Capture the cell that displays the provided text and extract its (X, Y) central coordinate. 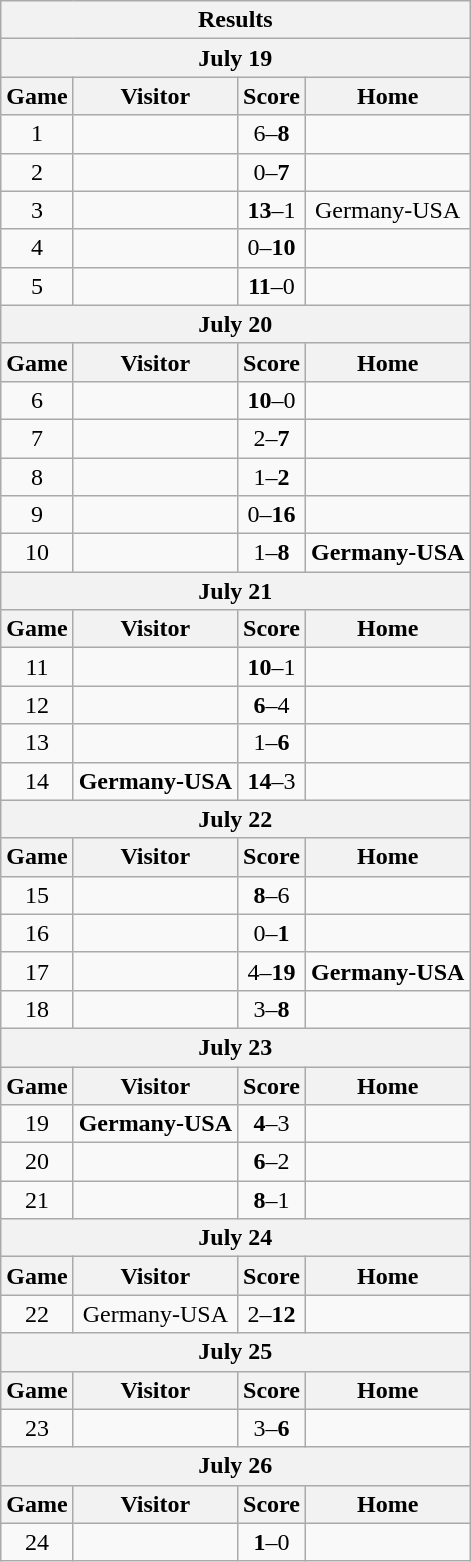
4 (37, 248)
July 21 (236, 591)
0–16 (272, 515)
17 (37, 971)
1–2 (272, 477)
3–8 (272, 1009)
8–6 (272, 895)
2–12 (272, 1314)
23 (37, 1428)
9 (37, 515)
5 (37, 286)
6–2 (272, 1162)
20 (37, 1162)
0–10 (272, 248)
18 (37, 1009)
3–6 (272, 1428)
July 22 (236, 819)
1–0 (272, 1542)
6 (37, 400)
11–0 (272, 286)
11 (37, 667)
1–8 (272, 553)
3 (37, 210)
4–19 (272, 971)
16 (37, 933)
10–1 (272, 667)
July 19 (236, 58)
July 24 (236, 1238)
July 26 (236, 1466)
13 (37, 743)
15 (37, 895)
21 (37, 1200)
1–6 (272, 743)
10–0 (272, 400)
22 (37, 1314)
14 (37, 781)
2 (37, 172)
8 (37, 477)
6–8 (272, 134)
19 (37, 1124)
10 (37, 553)
14–3 (272, 781)
July 23 (236, 1047)
6–4 (272, 705)
24 (37, 1542)
8–1 (272, 1200)
July 25 (236, 1352)
July 20 (236, 324)
7 (37, 438)
Results (236, 20)
0–7 (272, 172)
12 (37, 705)
1 (37, 134)
0–1 (272, 933)
13–1 (272, 210)
4–3 (272, 1124)
2–7 (272, 438)
